Return the [X, Y] coordinate for the center point of the cell that contains the specified text.  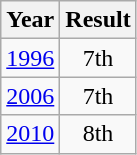
8th [98, 134]
2006 [30, 96]
1996 [30, 58]
Result [98, 20]
Year [30, 20]
2010 [30, 134]
